Identify which cell holds the provided text, then report its (x, y) central coordinate. 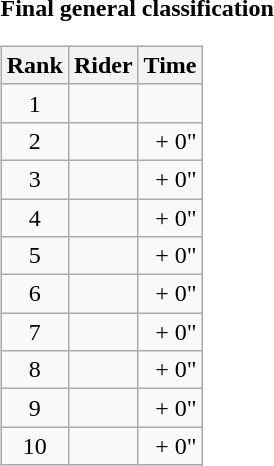
Time (170, 65)
5 (34, 256)
4 (34, 217)
3 (34, 179)
9 (34, 408)
Rider (103, 65)
Rank (34, 65)
1 (34, 103)
8 (34, 370)
7 (34, 332)
10 (34, 446)
6 (34, 294)
2 (34, 141)
